Capture the cell that displays the provided text and extract its [x, y] central coordinate. 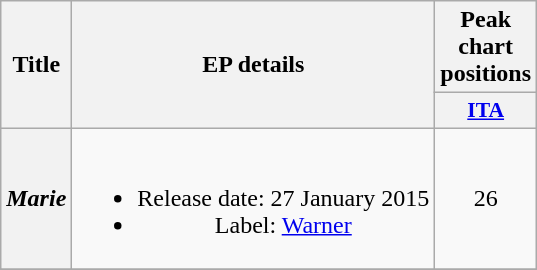
EP details [254, 65]
Release date: 27 January 2015Label: Warner [254, 198]
26 [486, 198]
Marie [36, 198]
Peak chart positions [486, 47]
Title [36, 65]
ITA [486, 111]
